Extract the (X, Y) coordinate from the center of the cell holding the provided text.  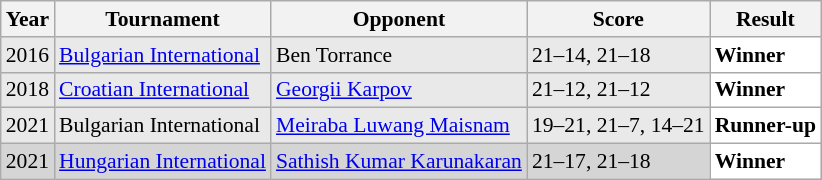
Score (618, 19)
Year (28, 19)
2016 (28, 55)
Opponent (399, 19)
Georgii Karpov (399, 90)
19–21, 21–7, 14–21 (618, 126)
21–17, 21–18 (618, 162)
Meiraba Luwang Maisnam (399, 126)
Tournament (162, 19)
Croatian International (162, 90)
21–12, 21–12 (618, 90)
Sathish Kumar Karunakaran (399, 162)
Result (766, 19)
2018 (28, 90)
21–14, 21–18 (618, 55)
Runner-up (766, 126)
Ben Torrance (399, 55)
Hungarian International (162, 162)
